Provide the (x, y) coordinate of the cell's center where the given text is located.  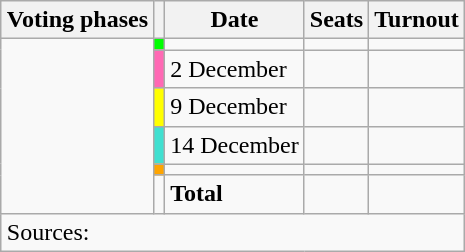
Total (235, 194)
Turnout (417, 20)
Seats (336, 20)
Date (235, 20)
2 December (235, 69)
9 December (235, 107)
Voting phases (77, 20)
Sources: (232, 232)
14 December (235, 145)
